Determine the [x, y] coordinate at the center of the cell enclosing the given text.  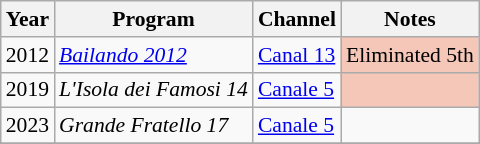
Canal 13 [297, 55]
Bailando 2012 [154, 55]
Grande Fratello 17 [154, 126]
2023 [28, 126]
2012 [28, 55]
Year [28, 19]
L'Isola dei Famosi 14 [154, 90]
Program [154, 19]
Notes [410, 19]
2019 [28, 90]
Eliminated 5th [410, 55]
Channel [297, 19]
